Locate the cell with the specified text and output its (X, Y) center coordinate. 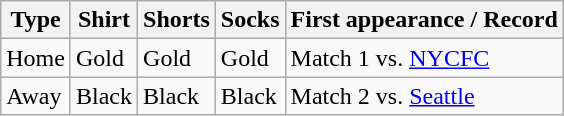
Shorts (177, 20)
Socks (250, 20)
Match 2 vs. Seattle (424, 96)
Shirt (104, 20)
Away (36, 96)
Home (36, 58)
Type (36, 20)
Match 1 vs. NYCFC (424, 58)
First appearance / Record (424, 20)
